Locate the cell with the specified text and output its (X, Y) center coordinate. 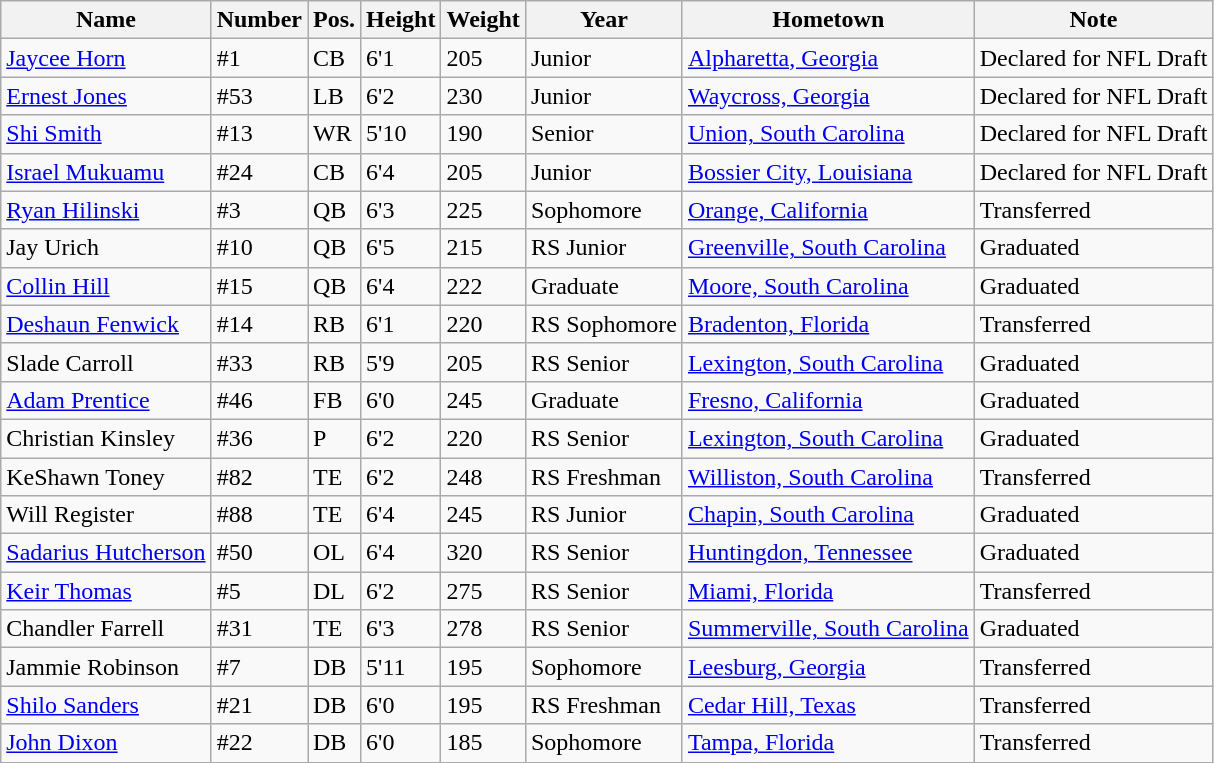
275 (483, 591)
Sadarius Hutcherson (106, 553)
Jay Urich (106, 248)
Moore, South Carolina (828, 286)
Note (1094, 20)
#1 (259, 58)
Ernest Jones (106, 96)
#21 (259, 705)
Keir Thomas (106, 591)
Deshaun Fenwick (106, 324)
Bradenton, Florida (828, 324)
Shi Smith (106, 134)
LB (334, 96)
DL (334, 591)
Height (401, 20)
Fresno, California (828, 400)
Will Register (106, 515)
Cedar Hill, Texas (828, 705)
Union, South Carolina (828, 134)
Huntingdon, Tennessee (828, 553)
Collin Hill (106, 286)
Williston, South Carolina (828, 477)
185 (483, 743)
#13 (259, 134)
#3 (259, 210)
278 (483, 629)
Israel Mukuamu (106, 172)
Senior (604, 134)
5'10 (401, 134)
WR (334, 134)
KeShawn Toney (106, 477)
Summerville, South Carolina (828, 629)
6'5 (401, 248)
#31 (259, 629)
5'9 (401, 362)
#10 (259, 248)
Weight (483, 20)
#46 (259, 400)
230 (483, 96)
Ryan Hilinski (106, 210)
320 (483, 553)
#33 (259, 362)
215 (483, 248)
#50 (259, 553)
Name (106, 20)
Orange, California (828, 210)
222 (483, 286)
Jaycee Horn (106, 58)
Christian Kinsley (106, 438)
#36 (259, 438)
#24 (259, 172)
Greenville, South Carolina (828, 248)
RS Sophomore (604, 324)
#14 (259, 324)
Number (259, 20)
#5 (259, 591)
Shilo Sanders (106, 705)
Adam Prentice (106, 400)
Year (604, 20)
248 (483, 477)
Hometown (828, 20)
FB (334, 400)
5'11 (401, 667)
Leesburg, Georgia (828, 667)
P (334, 438)
Alpharetta, Georgia (828, 58)
Jammie Robinson (106, 667)
Pos. (334, 20)
Waycross, Georgia (828, 96)
#82 (259, 477)
Chandler Farrell (106, 629)
Slade Carroll (106, 362)
190 (483, 134)
#22 (259, 743)
John Dixon (106, 743)
OL (334, 553)
Bossier City, Louisiana (828, 172)
225 (483, 210)
#88 (259, 515)
#15 (259, 286)
Chapin, South Carolina (828, 515)
Miami, Florida (828, 591)
Tampa, Florida (828, 743)
#7 (259, 667)
#53 (259, 96)
